Identify which cell holds the provided text, then report its (x, y) central coordinate. 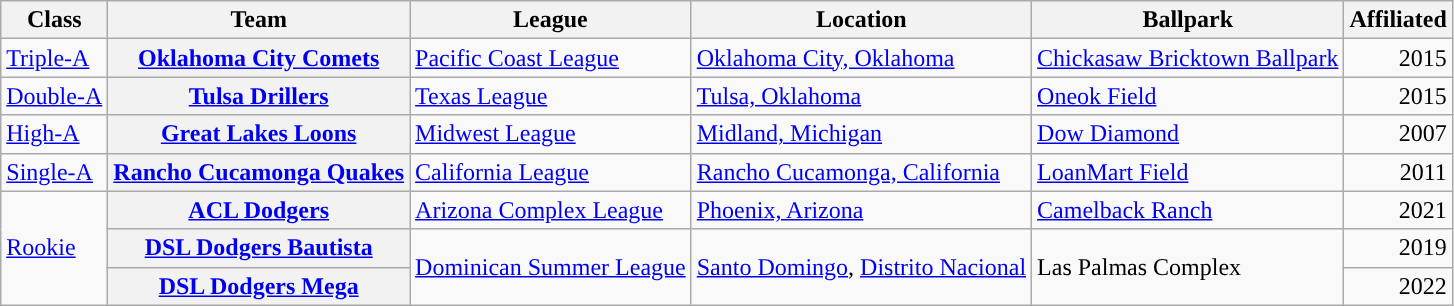
ACL Dodgers (259, 210)
Midland, Michigan (861, 134)
2019 (1398, 248)
2007 (1398, 134)
Texas League (551, 96)
DSL Dodgers Bautista (259, 248)
Dominican Summer League (551, 267)
Oklahoma City, Oklahoma (861, 58)
Single-A (54, 172)
Tulsa Drillers (259, 96)
Camelback Ranch (1188, 210)
Midwest League (551, 134)
Oneok Field (1188, 96)
Rancho Cucamonga, California (861, 172)
Rancho Cucamonga Quakes (259, 172)
Oklahoma City Comets (259, 58)
Great Lakes Loons (259, 134)
League (551, 20)
Dow Diamond (1188, 134)
2021 (1398, 210)
Affiliated (1398, 20)
Arizona Complex League (551, 210)
High-A (54, 134)
Ballpark (1188, 20)
Triple-A (54, 58)
California League (551, 172)
Double-A (54, 96)
Location (861, 20)
Rookie (54, 248)
Las Palmas Complex (1188, 267)
Phoenix, Arizona (861, 210)
Tulsa, Oklahoma (861, 96)
DSL Dodgers Mega (259, 286)
Pacific Coast League (551, 58)
LoanMart Field (1188, 172)
Team (259, 20)
Chickasaw Bricktown Ballpark (1188, 58)
2022 (1398, 286)
2011 (1398, 172)
Class (54, 20)
Santo Domingo, Distrito Nacional (861, 267)
